Extract the [x, y] coordinate from the center of the cell holding the provided text.  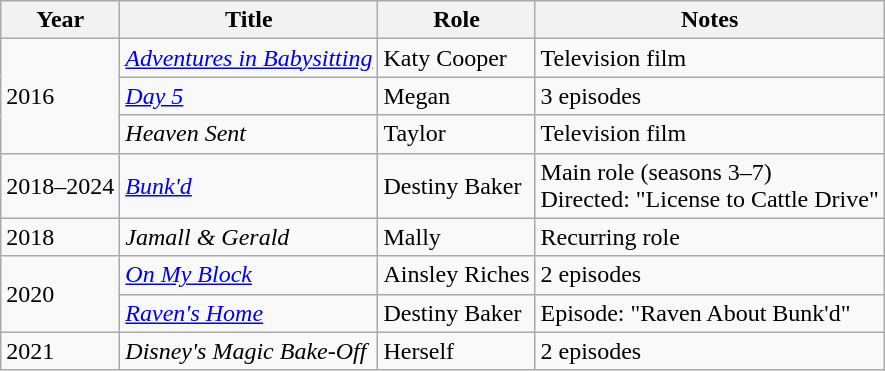
Megan [456, 96]
Title [249, 20]
Katy Cooper [456, 58]
2018 [60, 237]
Taylor [456, 134]
Role [456, 20]
Raven's Home [249, 313]
Mally [456, 237]
Herself [456, 351]
2016 [60, 96]
Ainsley Riches [456, 275]
2020 [60, 294]
Notes [710, 20]
Episode: "Raven About Bunk'd" [710, 313]
3 episodes [710, 96]
Main role (seasons 3–7)Directed: "License to Cattle Drive" [710, 186]
Jamall & Gerald [249, 237]
Heaven Sent [249, 134]
2021 [60, 351]
Adventures in Babysitting [249, 58]
Bunk'd [249, 186]
On My Block [249, 275]
Day 5 [249, 96]
2018–2024 [60, 186]
Disney's Magic Bake-Off [249, 351]
Year [60, 20]
Recurring role [710, 237]
